Detect which cell encompasses the target text, then output its [x, y] center coordinate. 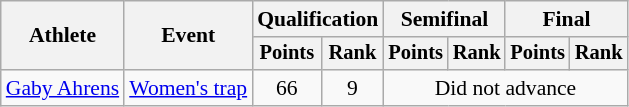
Gaby Ahrens [62, 88]
66 [286, 88]
Semifinal [444, 19]
9 [352, 88]
Athlete [62, 36]
Qualification [318, 19]
Final [566, 19]
Did not advance [505, 88]
Women's trap [188, 88]
Event [188, 36]
